Identify which cell holds the provided text, then report its (X, Y) central coordinate. 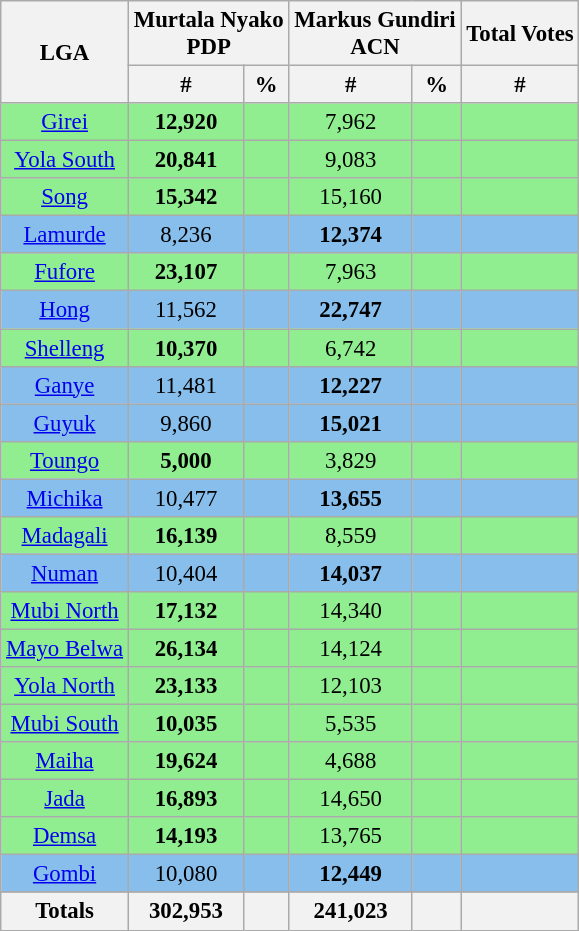
13,765 (350, 836)
22,747 (350, 310)
23,133 (186, 686)
Jada (65, 799)
10,370 (186, 348)
14,037 (350, 573)
Gombi (65, 874)
20,841 (186, 160)
10,477 (186, 498)
11,481 (186, 385)
12,227 (350, 385)
23,107 (186, 273)
16,139 (186, 536)
Guyuk (65, 423)
Lamurde (65, 235)
Toungo (65, 460)
Numan (65, 573)
Totals (65, 912)
17,132 (186, 611)
12,103 (350, 686)
Mayo Belwa (65, 648)
12,374 (350, 235)
9,860 (186, 423)
Total Votes (520, 34)
Song (65, 197)
19,624 (186, 761)
LGA (65, 52)
8,559 (350, 536)
Shelleng (65, 348)
11,562 (186, 310)
15,021 (350, 423)
3,829 (350, 460)
15,342 (186, 197)
10,404 (186, 573)
7,963 (350, 273)
16,893 (186, 799)
7,962 (350, 122)
5,535 (350, 724)
14,340 (350, 611)
Mubi South (65, 724)
Madagali (65, 536)
12,449 (350, 874)
12,920 (186, 122)
Yola North (65, 686)
Murtala NyakoPDP (208, 34)
Hong (65, 310)
241,023 (350, 912)
6,742 (350, 348)
4,688 (350, 761)
14,124 (350, 648)
10,080 (186, 874)
14,193 (186, 836)
26,134 (186, 648)
Maiha (65, 761)
9,083 (350, 160)
Ganye (65, 385)
5,000 (186, 460)
Mubi North (65, 611)
Markus GundiriACN (375, 34)
13,655 (350, 498)
10,035 (186, 724)
302,953 (186, 912)
Demsa (65, 836)
8,236 (186, 235)
14,650 (350, 799)
15,160 (350, 197)
Girei (65, 122)
Yola South (65, 160)
Fufore (65, 273)
Michika (65, 498)
